Determine the [x, y] coordinate at the center of the cell enclosing the given text.  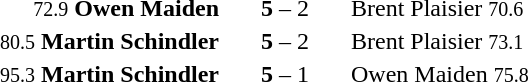
5 – 2 [286, 41]
